Search for the cell housing the specified text and yield its (X, Y) center coordinate. 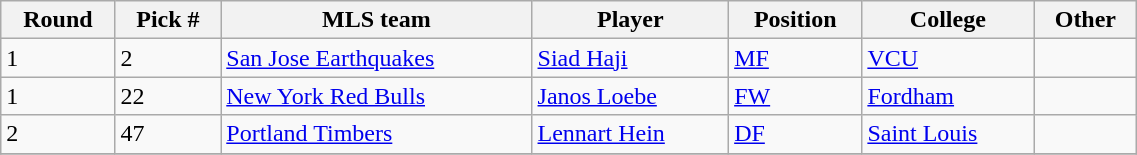
Saint Louis (948, 134)
22 (168, 96)
47 (168, 134)
Fordham (948, 96)
Round (58, 20)
Janos Loebe (630, 96)
Position (796, 20)
FW (796, 96)
Pick # (168, 20)
Siad Haji (630, 58)
Player (630, 20)
Lennart Hein (630, 134)
MF (796, 58)
San Jose Earthquakes (376, 58)
DF (796, 134)
New York Red Bulls (376, 96)
Portland Timbers (376, 134)
Other (1086, 20)
MLS team (376, 20)
VCU (948, 58)
College (948, 20)
